Identify which cell holds the provided text, then report its (x, y) central coordinate. 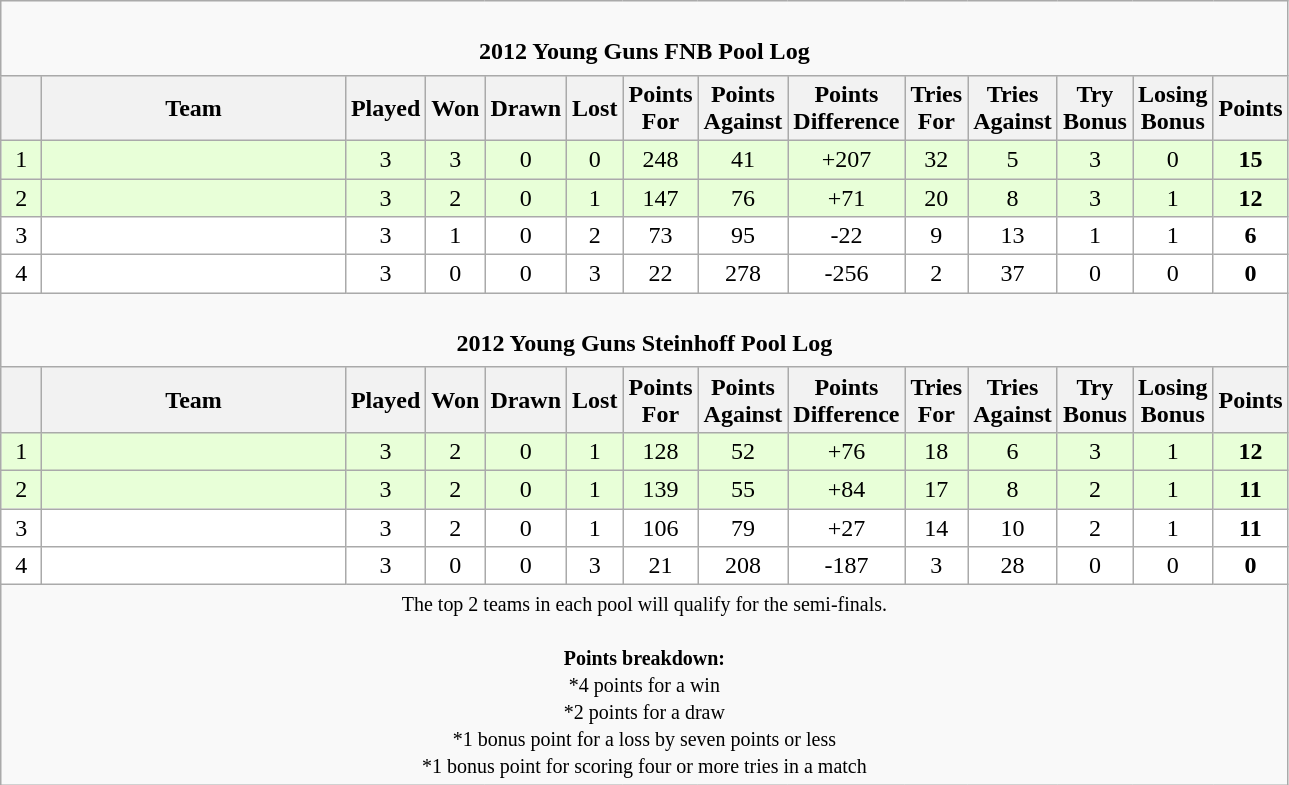
+84 (846, 489)
17 (936, 489)
+71 (846, 197)
208 (743, 566)
+207 (846, 159)
52 (743, 451)
128 (660, 451)
73 (660, 236)
14 (936, 527)
15 (1250, 159)
-187 (846, 566)
32 (936, 159)
55 (743, 489)
139 (660, 489)
20 (936, 197)
37 (1013, 274)
18 (936, 451)
76 (743, 197)
10 (1013, 527)
79 (743, 527)
248 (660, 159)
106 (660, 527)
95 (743, 236)
-256 (846, 274)
41 (743, 159)
13 (1013, 236)
278 (743, 274)
5 (1013, 159)
21 (660, 566)
22 (660, 274)
9 (936, 236)
+76 (846, 451)
-22 (846, 236)
147 (660, 197)
28 (1013, 566)
+27 (846, 527)
